Extract the (X, Y) coordinate from the center of the cell holding the provided text.  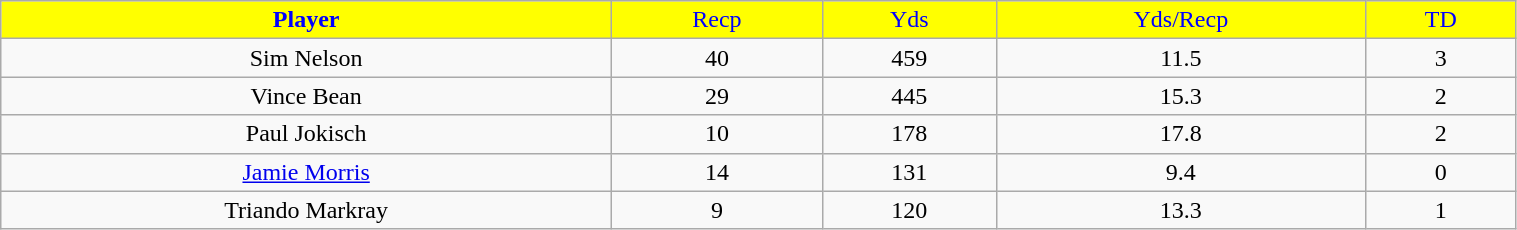
40 (718, 58)
0 (1441, 172)
13.3 (1180, 210)
17.8 (1180, 134)
9.4 (1180, 172)
29 (718, 96)
Player (306, 20)
Triando Markray (306, 210)
Vince Bean (306, 96)
TD (1441, 20)
14 (718, 172)
120 (909, 210)
Paul Jokisch (306, 134)
3 (1441, 58)
445 (909, 96)
459 (909, 58)
15.3 (1180, 96)
10 (718, 134)
Jamie Morris (306, 172)
131 (909, 172)
Recp (718, 20)
Yds/Recp (1180, 20)
Sim Nelson (306, 58)
Yds (909, 20)
9 (718, 210)
178 (909, 134)
1 (1441, 210)
11.5 (1180, 58)
